Locate the cell with the specified text and output its (X, Y) center coordinate. 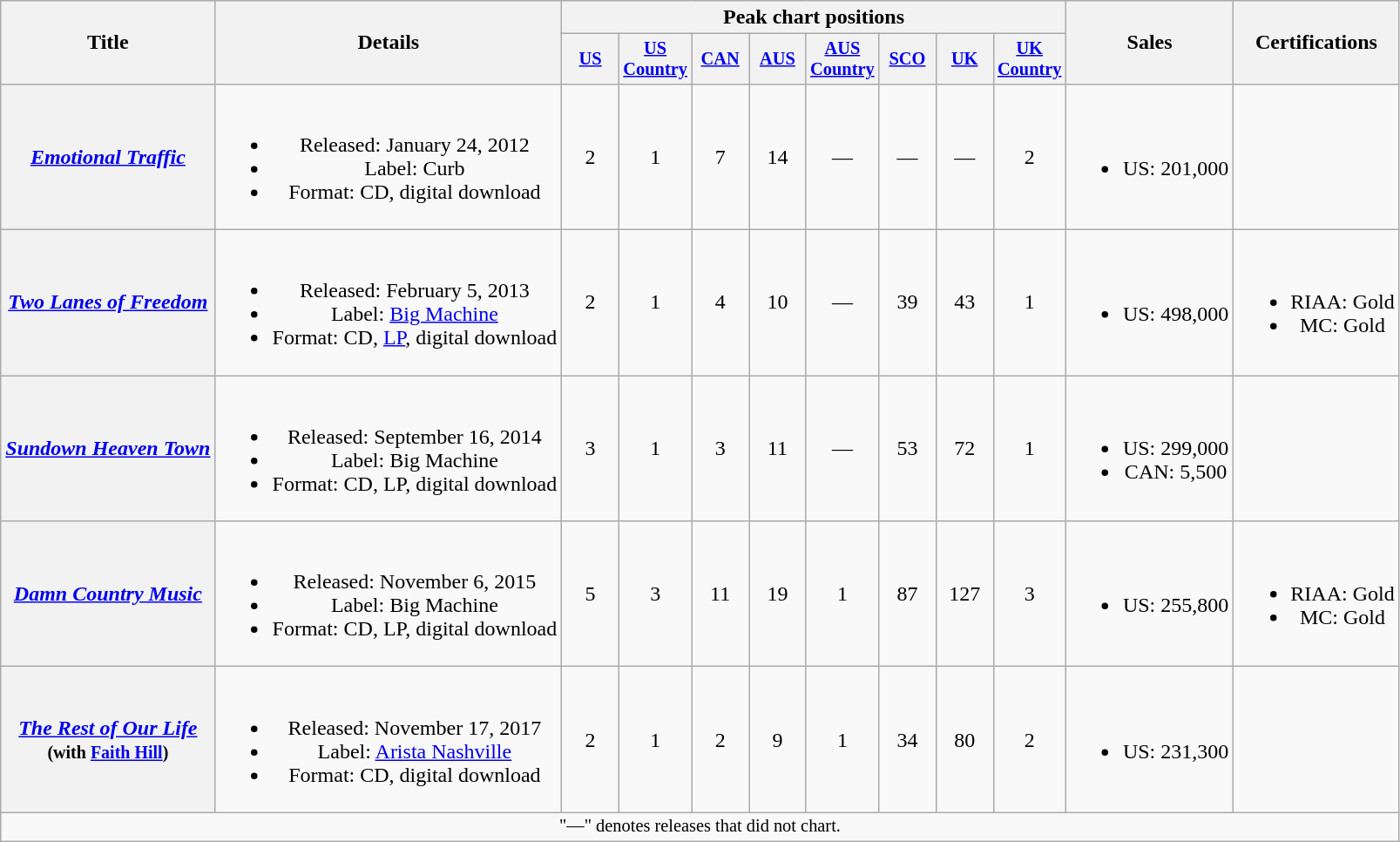
5 (591, 594)
US: 299,000CAN: 5,500 (1149, 448)
39 (908, 303)
7 (720, 157)
Peak chart positions (814, 17)
Released: November 17, 2017Label: Arista NashvilleFormat: CD, digital download (389, 739)
Released: September 16, 2014Label: Big MachineFormat: CD, LP, digital download (389, 448)
US: 201,000 (1149, 157)
Two Lanes of Freedom (108, 303)
Released: January 24, 2012Label: CurbFormat: CD, digital download (389, 157)
US (591, 59)
UKCountry (1030, 59)
US: 255,800 (1149, 594)
Released: February 5, 2013Label: Big MachineFormat: CD, LP, digital download (389, 303)
Sales (1149, 43)
USCountry (655, 59)
Damn Country Music (108, 594)
Certifications (1316, 43)
87 (908, 594)
AUS (778, 59)
34 (908, 739)
80 (964, 739)
"—" denotes releases that did not chart. (700, 827)
The Rest of Our Life(with Faith Hill) (108, 739)
CAN (720, 59)
Details (389, 43)
53 (908, 448)
Sundown Heaven Town (108, 448)
127 (964, 594)
9 (778, 739)
19 (778, 594)
Released: November 6, 2015Label: Big MachineFormat: CD, LP, digital download (389, 594)
4 (720, 303)
SCO (908, 59)
Emotional Traffic (108, 157)
14 (778, 157)
AUSCountry (842, 59)
Title (108, 43)
43 (964, 303)
72 (964, 448)
10 (778, 303)
US: 231,300 (1149, 739)
US: 498,000 (1149, 303)
UK (964, 59)
